Search for the cell housing the specified text and yield its (X, Y) center coordinate. 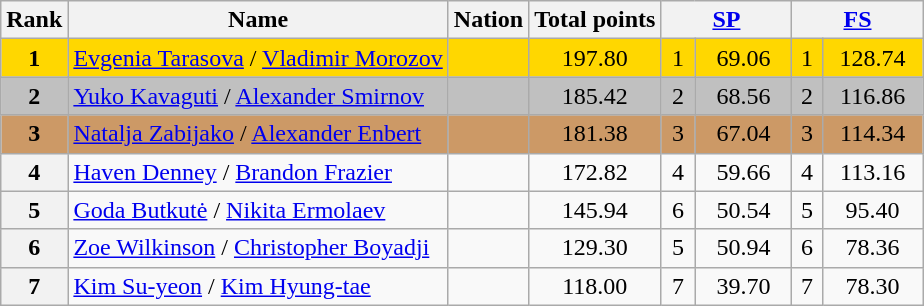
114.34 (872, 134)
78.36 (872, 248)
197.80 (595, 58)
113.16 (872, 172)
69.06 (744, 58)
50.94 (744, 248)
95.40 (872, 210)
67.04 (744, 134)
185.42 (595, 96)
Kim Su-yeon / Kim Hyung-tae (258, 286)
39.70 (744, 286)
FS (858, 20)
Yuko Kavaguti / Alexander Smirnov (258, 96)
Evgenia Tarasova / Vladimir Morozov (258, 58)
Nation (488, 20)
172.82 (595, 172)
Natalja Zabijako / Alexander Enbert (258, 134)
59.66 (744, 172)
Zoe Wilkinson / Christopher Boyadji (258, 248)
Total points (595, 20)
145.94 (595, 210)
SP (726, 20)
Haven Denney / Brandon Frazier (258, 172)
Rank (34, 20)
Goda Butkutė / Nikita Ermolaev (258, 210)
50.54 (744, 210)
118.00 (595, 286)
129.30 (595, 248)
128.74 (872, 58)
78.30 (872, 286)
68.56 (744, 96)
Name (258, 20)
181.38 (595, 134)
116.86 (872, 96)
